For the text-containing cell, return its midpoint in (x, y) coordinate format. 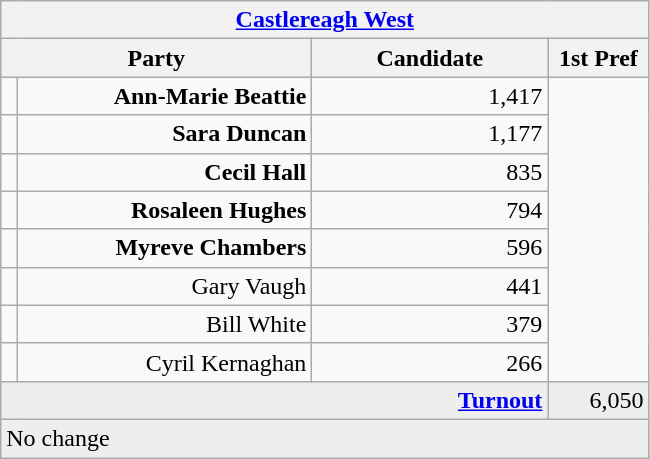
Turnout (274, 400)
Sara Duncan (164, 134)
Cyril Kernaghan (164, 362)
Bill White (164, 324)
Gary Vaugh (164, 286)
1st Pref (598, 58)
379 (430, 324)
596 (430, 248)
Rosaleen Hughes (164, 210)
266 (430, 362)
Ann-Marie Beattie (164, 96)
Party (156, 58)
835 (430, 172)
Castlereagh West (325, 20)
794 (430, 210)
No change (325, 438)
1,177 (430, 134)
Myreve Chambers (164, 248)
441 (430, 286)
1,417 (430, 96)
6,050 (598, 400)
Candidate (430, 58)
Cecil Hall (164, 172)
